Output the [X, Y] coordinate of the center of the cell containing the given text.  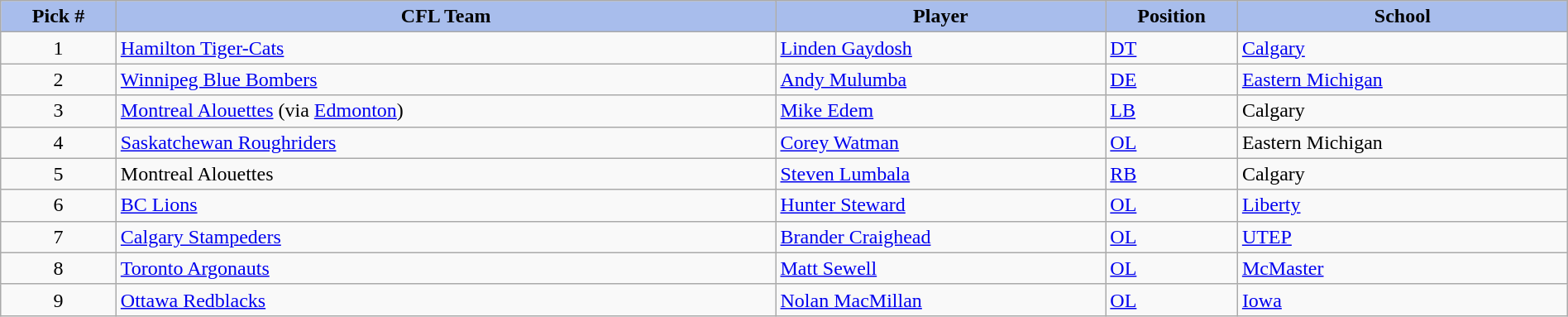
Montreal Alouettes [446, 174]
5 [59, 174]
Andy Mulumba [941, 79]
CFL Team [446, 17]
Hunter Steward [941, 205]
6 [59, 205]
Linden Gaydosh [941, 48]
Brander Craighead [941, 237]
8 [59, 268]
UTEP [1403, 237]
Position [1172, 17]
Montreal Alouettes (via Edmonton) [446, 111]
Pick # [59, 17]
Saskatchewan Roughriders [446, 142]
7 [59, 237]
Hamilton Tiger-Cats [446, 48]
Iowa [1403, 300]
Ottawa Redblacks [446, 300]
Player [941, 17]
Nolan MacMillan [941, 300]
McMaster [1403, 268]
Winnipeg Blue Bombers [446, 79]
3 [59, 111]
DE [1172, 79]
Matt Sewell [941, 268]
RB [1172, 174]
Steven Lumbala [941, 174]
LB [1172, 111]
Calgary Stampeders [446, 237]
9 [59, 300]
DT [1172, 48]
2 [59, 79]
1 [59, 48]
Liberty [1403, 205]
Corey Watman [941, 142]
4 [59, 142]
Toronto Argonauts [446, 268]
School [1403, 17]
Mike Edem [941, 111]
BC Lions [446, 205]
